Capture the cell that displays the provided text and extract its [X, Y] central coordinate. 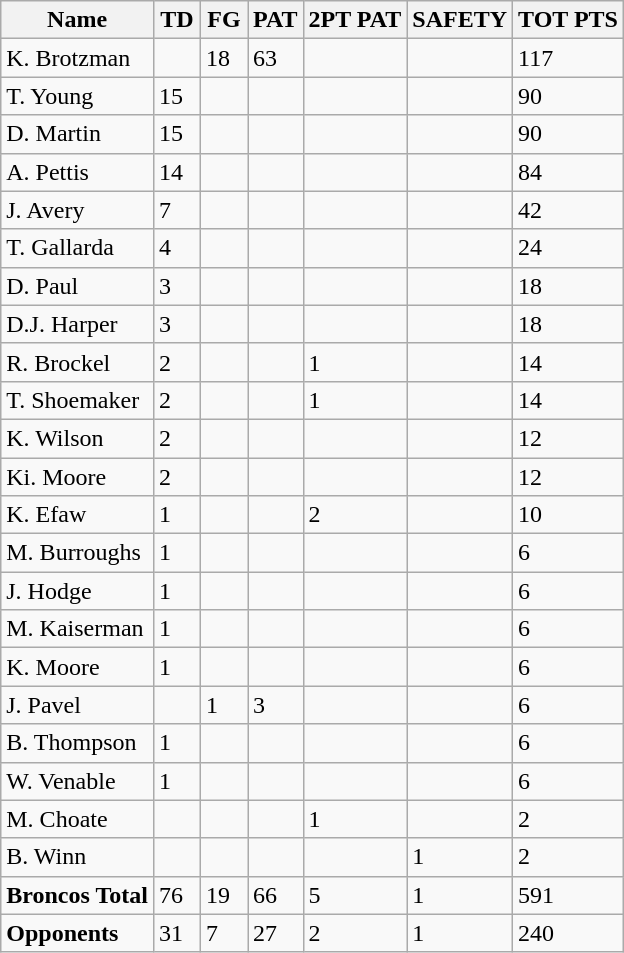
TD [176, 20]
31 [176, 933]
SAFETY [460, 20]
D. Paul [78, 286]
M. Choate [78, 819]
T. Gallarda [78, 248]
B. Thompson [78, 743]
5 [355, 895]
PAT [276, 20]
M. Burroughs [78, 553]
T. Young [78, 96]
19 [224, 895]
D.J. Harper [78, 324]
T. Shoemaker [78, 400]
K. Efaw [78, 515]
R. Brockel [78, 362]
10 [568, 515]
W. Venable [78, 781]
K. Brotzman [78, 58]
FG [224, 20]
Name [78, 20]
240 [568, 933]
J. Pavel [78, 705]
Opponents [78, 933]
24 [568, 248]
27 [276, 933]
84 [568, 172]
Broncos Total [78, 895]
J. Avery [78, 210]
B. Winn [78, 857]
42 [568, 210]
TOT PTS [568, 20]
K. Moore [78, 667]
D. Martin [78, 134]
2PT PAT [355, 20]
591 [568, 895]
Ki. Moore [78, 477]
66 [276, 895]
117 [568, 58]
4 [176, 248]
76 [176, 895]
A. Pettis [78, 172]
J. Hodge [78, 591]
M. Kaiserman [78, 629]
K. Wilson [78, 438]
63 [276, 58]
